Scan for the cell matching the given text and deliver its (X, Y) coordinate at center. 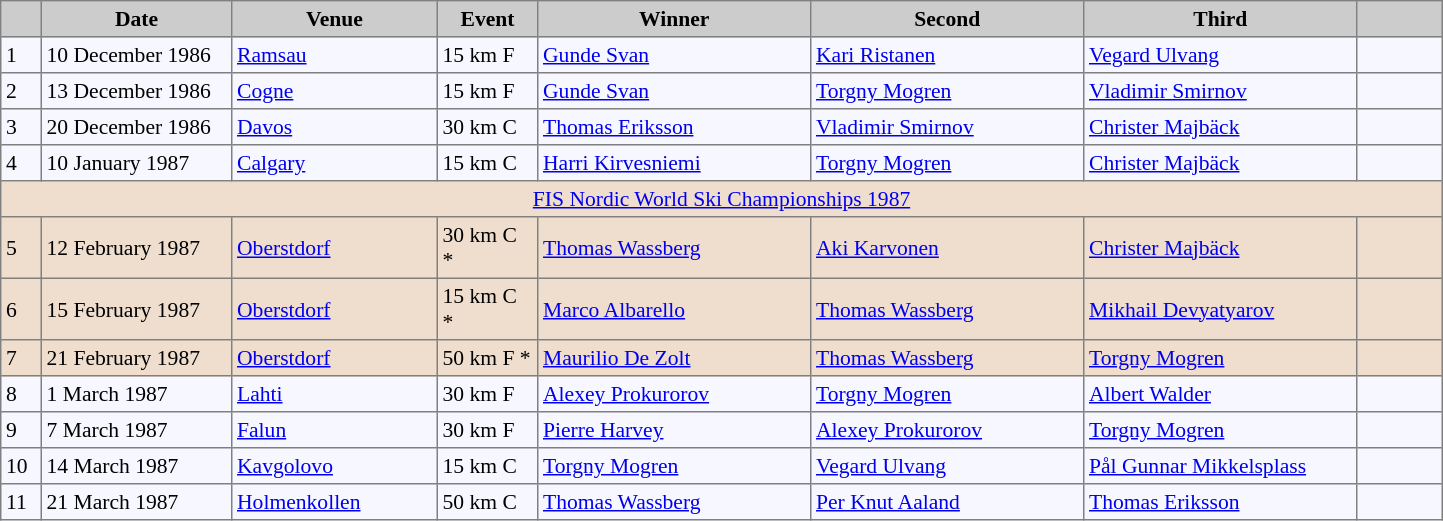
Second (948, 19)
10 (21, 466)
Albert Walder (1220, 394)
12 February 1987 (136, 248)
10 January 1987 (136, 163)
13 December 1986 (136, 91)
Ramsau (335, 55)
20 December 1986 (136, 127)
50 km C (487, 502)
15 February 1987 (136, 309)
6 (21, 309)
4 (21, 163)
15 km C * (487, 309)
21 March 1987 (136, 502)
5 (21, 248)
Davos (335, 127)
Event (487, 19)
Pål Gunnar Mikkelsplass (1220, 466)
3 (21, 127)
8 (21, 394)
Calgary (335, 163)
Date (136, 19)
Marco Albarello (674, 309)
Per Knut Aaland (948, 502)
11 (21, 502)
Mikhail Devyatyarov (1220, 309)
Aki Karvonen (948, 248)
FIS Nordic World Ski Championships 1987 (722, 199)
Lahti (335, 394)
Third (1220, 19)
Maurilio De Zolt (674, 358)
7 (21, 358)
Holmenkollen (335, 502)
Harri Kirvesniemi (674, 163)
1 (21, 55)
2 (21, 91)
Winner (674, 19)
50 km F * (487, 358)
7 March 1987 (136, 430)
Falun (335, 430)
9 (21, 430)
Venue (335, 19)
Pierre Harvey (674, 430)
10 December 1986 (136, 55)
Kavgolovo (335, 466)
30 km C * (487, 248)
21 February 1987 (136, 358)
30 km C (487, 127)
14 March 1987 (136, 466)
1 March 1987 (136, 394)
Cogne (335, 91)
Kari Ristanen (948, 55)
